Capture the cell that displays the provided text and extract its [x, y] central coordinate. 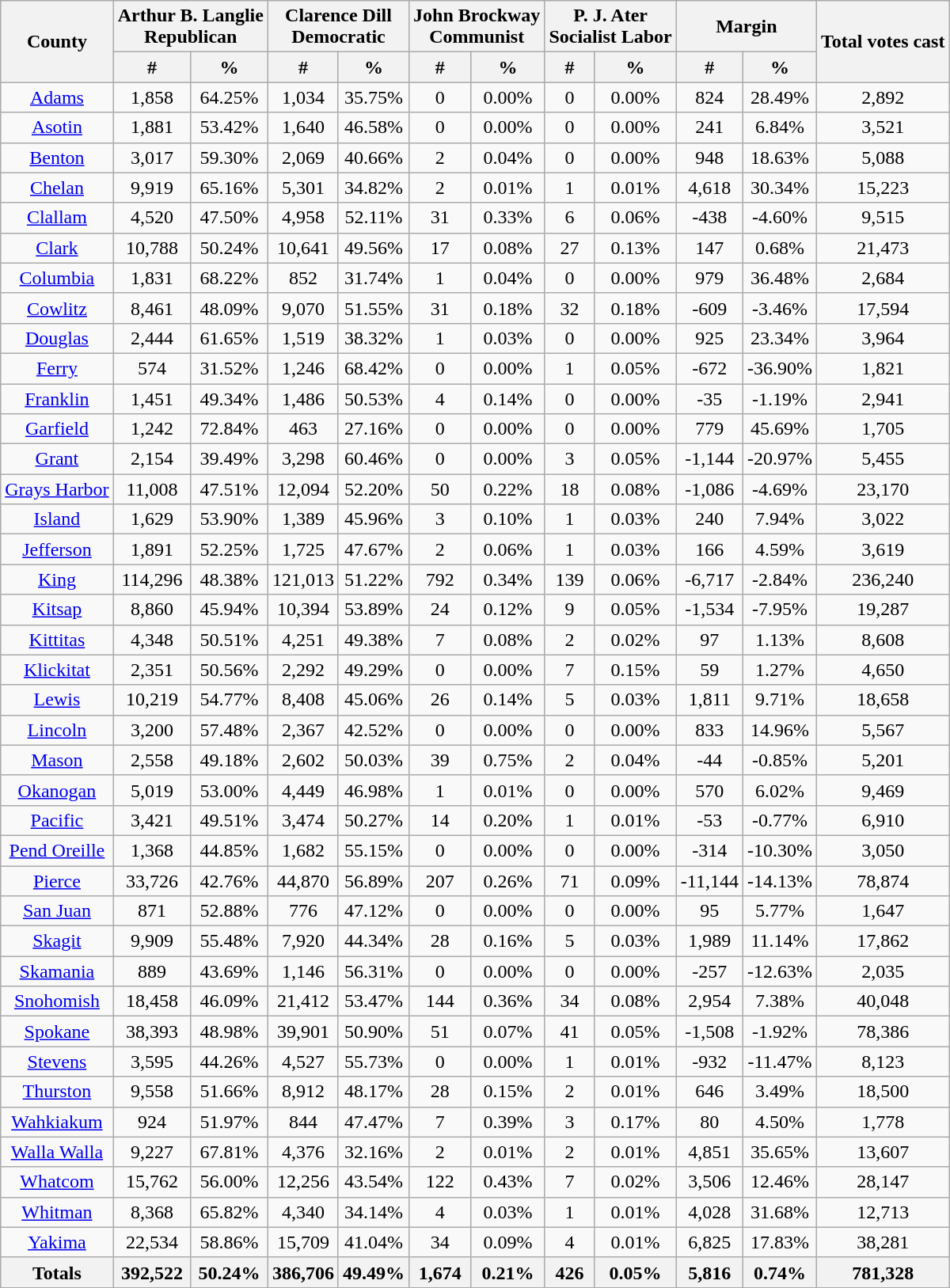
9,909 [152, 941]
-932 [709, 1062]
1,674 [440, 1272]
240 [709, 519]
8,461 [152, 308]
0.68% [779, 248]
386,706 [302, 1272]
48.09% [230, 308]
2,035 [883, 971]
4,650 [883, 670]
Douglas [57, 338]
3,298 [302, 459]
Spokane [57, 1032]
5,567 [883, 730]
Chelan [57, 188]
1,146 [302, 971]
18,458 [152, 1001]
14 [440, 820]
5,816 [709, 1272]
0.17% [635, 1122]
21,412 [302, 1001]
32 [570, 308]
-1,086 [709, 489]
52.11% [374, 218]
27 [570, 248]
781,328 [883, 1272]
43.54% [374, 1182]
Arthur B. LanglieRepublican [190, 27]
1,486 [302, 398]
Garfield [57, 429]
1,705 [883, 429]
1,242 [152, 429]
King [57, 579]
47.51% [230, 489]
4,618 [709, 188]
51.97% [230, 1122]
889 [152, 971]
39,901 [302, 1032]
5,301 [302, 188]
0.10% [508, 519]
1,778 [883, 1122]
45.69% [779, 429]
1,647 [883, 911]
-1,534 [709, 610]
San Juan [57, 911]
7.94% [779, 519]
50.51% [230, 640]
1,640 [302, 127]
1,811 [709, 700]
1.27% [779, 670]
Clark [57, 248]
-11.47% [779, 1062]
Mason [57, 760]
Walla Walla [57, 1152]
833 [709, 730]
1,368 [152, 850]
1,725 [302, 549]
3.49% [779, 1092]
1,989 [709, 941]
0.34% [508, 579]
2,444 [152, 338]
2,684 [883, 278]
55.73% [374, 1062]
97 [709, 640]
Yakima [57, 1242]
60.46% [374, 459]
-7.95% [779, 610]
10,394 [302, 610]
4,340 [302, 1212]
0.74% [779, 1272]
8,408 [302, 700]
12.46% [779, 1182]
-1,144 [709, 459]
58.86% [230, 1242]
28,147 [883, 1182]
65.16% [230, 188]
45.94% [230, 610]
15,709 [302, 1242]
-1.19% [779, 398]
45.06% [374, 700]
3,474 [302, 820]
15,762 [152, 1182]
Pend Oreille [57, 850]
-35 [709, 398]
49.18% [230, 760]
10,641 [302, 248]
Whitman [57, 1212]
6,825 [709, 1242]
8,608 [883, 640]
9.71% [779, 700]
Stevens [57, 1062]
56.31% [374, 971]
52.25% [230, 549]
49.38% [374, 640]
Snohomish [57, 1001]
Kitsap [57, 610]
3,050 [883, 850]
Lincoln [57, 730]
40.66% [374, 158]
1,389 [302, 519]
-314 [709, 850]
3,964 [883, 338]
11.14% [779, 941]
Totals [57, 1272]
2,154 [152, 459]
4,527 [302, 1062]
78,874 [883, 881]
646 [709, 1092]
1,034 [302, 97]
Grant [57, 459]
Clarence DillDemocratic [338, 27]
Lewis [57, 700]
1,451 [152, 398]
30.34% [779, 188]
0.20% [508, 820]
46.09% [230, 1001]
50 [440, 489]
80 [709, 1122]
-36.90% [779, 368]
Ferry [57, 368]
49.29% [374, 670]
40,048 [883, 1001]
-20.97% [779, 459]
8,368 [152, 1212]
-14.13% [779, 881]
9,558 [152, 1092]
8,860 [152, 610]
Wahkiakum [57, 1122]
-1,508 [709, 1032]
2,941 [883, 398]
1,831 [152, 278]
49.34% [230, 398]
0.43% [508, 1182]
114,296 [152, 579]
39 [440, 760]
-4.60% [779, 218]
27.16% [374, 429]
50.90% [374, 1032]
4,958 [302, 218]
5,201 [883, 760]
1,519 [302, 338]
21,473 [883, 248]
Island [57, 519]
-257 [709, 971]
19,287 [883, 610]
P. J. AterSocialist Labor [610, 27]
852 [302, 278]
207 [440, 881]
570 [709, 790]
Benton [57, 158]
39.49% [230, 459]
26 [440, 700]
22,534 [152, 1242]
Thurston [57, 1092]
64.25% [230, 97]
53.90% [230, 519]
925 [709, 338]
2,558 [152, 760]
72.84% [230, 429]
-609 [709, 308]
Pacific [57, 820]
41 [570, 1032]
5.77% [779, 911]
463 [302, 429]
426 [570, 1272]
50.56% [230, 670]
18,658 [883, 700]
6,910 [883, 820]
4.59% [779, 549]
4,376 [302, 1152]
3,022 [883, 519]
Total votes cast [883, 41]
5,019 [152, 790]
Adams [57, 97]
8,912 [302, 1092]
5,455 [883, 459]
18 [570, 489]
46.58% [374, 127]
0.21% [508, 1272]
776 [302, 911]
Skagit [57, 941]
59.30% [230, 158]
Pierce [57, 881]
31.52% [230, 368]
0.22% [508, 489]
17,862 [883, 941]
23,170 [883, 489]
18,500 [883, 1092]
166 [709, 549]
2,069 [302, 158]
1,858 [152, 97]
52.20% [374, 489]
Franklin [57, 398]
41.04% [374, 1242]
-44 [709, 760]
44.26% [230, 1062]
-0.77% [779, 820]
31.68% [779, 1212]
3,619 [883, 549]
46.98% [374, 790]
36.48% [779, 278]
49.51% [230, 820]
4,348 [152, 640]
236,240 [883, 579]
3,200 [152, 730]
33,726 [152, 881]
Whatcom [57, 1182]
1,821 [883, 368]
121,013 [302, 579]
9,227 [152, 1152]
17.83% [779, 1242]
34.14% [374, 1212]
-2.84% [779, 579]
0.75% [508, 760]
392,522 [152, 1272]
45.96% [374, 519]
2,892 [883, 97]
10,219 [152, 700]
948 [709, 158]
9,515 [883, 218]
47.67% [374, 549]
18.63% [779, 158]
51.66% [230, 1092]
139 [570, 579]
2,292 [302, 670]
-53 [709, 820]
56.89% [374, 881]
7.38% [779, 1001]
49.56% [374, 248]
47.47% [374, 1122]
4.50% [779, 1122]
824 [709, 97]
574 [152, 368]
12,094 [302, 489]
Kittitas [57, 640]
3,017 [152, 158]
48.98% [230, 1032]
John BrockwayCommunist [477, 27]
38,393 [152, 1032]
871 [152, 911]
78,386 [883, 1032]
1,881 [152, 127]
1,629 [152, 519]
-672 [709, 368]
43.69% [230, 971]
3,595 [152, 1062]
3,421 [152, 820]
1,682 [302, 850]
0.13% [635, 248]
Margin [746, 27]
-1.92% [779, 1032]
49.49% [374, 1272]
65.82% [230, 1212]
8,123 [883, 1062]
-12.63% [779, 971]
51.55% [374, 308]
52.88% [230, 911]
53.89% [374, 610]
0.12% [508, 610]
147 [709, 248]
44.34% [374, 941]
0.07% [508, 1032]
9,919 [152, 188]
County [57, 41]
51 [440, 1032]
4,028 [709, 1212]
53.42% [230, 127]
51.22% [374, 579]
3,506 [709, 1182]
14.96% [779, 730]
-6,717 [709, 579]
0.16% [508, 941]
844 [302, 1122]
1,891 [152, 549]
-0.85% [779, 760]
12,256 [302, 1182]
23.34% [779, 338]
779 [709, 429]
Klickitat [57, 670]
57.48% [230, 730]
Skamania [57, 971]
44.85% [230, 850]
6.84% [779, 127]
6 [570, 218]
48.38% [230, 579]
1.13% [779, 640]
59 [709, 670]
4,449 [302, 790]
10,788 [152, 248]
50.03% [374, 760]
-11,144 [709, 881]
3,521 [883, 127]
Cowlitz [57, 308]
0.39% [508, 1122]
11,008 [152, 489]
4,851 [709, 1152]
35.65% [779, 1152]
71 [570, 881]
-10.30% [779, 850]
6.02% [779, 790]
Grays Harbor [57, 489]
4,520 [152, 218]
50.53% [374, 398]
122 [440, 1182]
2,351 [152, 670]
61.65% [230, 338]
Clallam [57, 218]
4,251 [302, 640]
2,602 [302, 760]
9,070 [302, 308]
9 [570, 610]
979 [709, 278]
17,594 [883, 308]
68.22% [230, 278]
42.76% [230, 881]
Asotin [57, 127]
95 [709, 911]
54.77% [230, 700]
-438 [709, 218]
38,281 [883, 1242]
55.15% [374, 850]
35.75% [374, 97]
924 [152, 1122]
31.74% [374, 278]
0.26% [508, 881]
53.00% [230, 790]
13,607 [883, 1152]
56.00% [230, 1182]
Jefferson [57, 549]
34.82% [374, 188]
47.50% [230, 218]
28.49% [779, 97]
48.17% [374, 1092]
1,246 [302, 368]
9,469 [883, 790]
2,367 [302, 730]
38.32% [374, 338]
15,223 [883, 188]
-4.69% [779, 489]
67.81% [230, 1152]
241 [709, 127]
792 [440, 579]
Columbia [57, 278]
24 [440, 610]
17 [440, 248]
55.48% [230, 941]
44,870 [302, 881]
53.47% [374, 1001]
2,954 [709, 1001]
0.33% [508, 218]
7,920 [302, 941]
32.16% [374, 1152]
12,713 [883, 1212]
5,088 [883, 158]
47.12% [374, 911]
144 [440, 1001]
50.27% [374, 820]
-3.46% [779, 308]
68.42% [374, 368]
Okanogan [57, 790]
0.36% [508, 1001]
42.52% [374, 730]
